For the text-containing cell, return its midpoint in (X, Y) coordinate format. 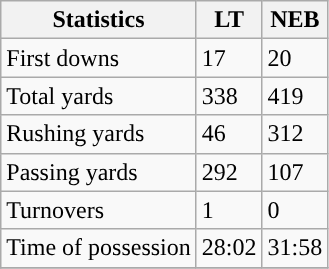
Rushing yards (99, 134)
292 (229, 172)
Time of possession (99, 248)
20 (295, 58)
107 (295, 172)
312 (295, 134)
46 (229, 134)
NEB (295, 20)
1 (229, 210)
31:58 (295, 248)
419 (295, 96)
Passing yards (99, 172)
338 (229, 96)
28:02 (229, 248)
Total yards (99, 96)
0 (295, 210)
17 (229, 58)
Statistics (99, 20)
First downs (99, 58)
LT (229, 20)
Turnovers (99, 210)
